From the cell containing the given text, extract its center point as (x, y) coordinate. 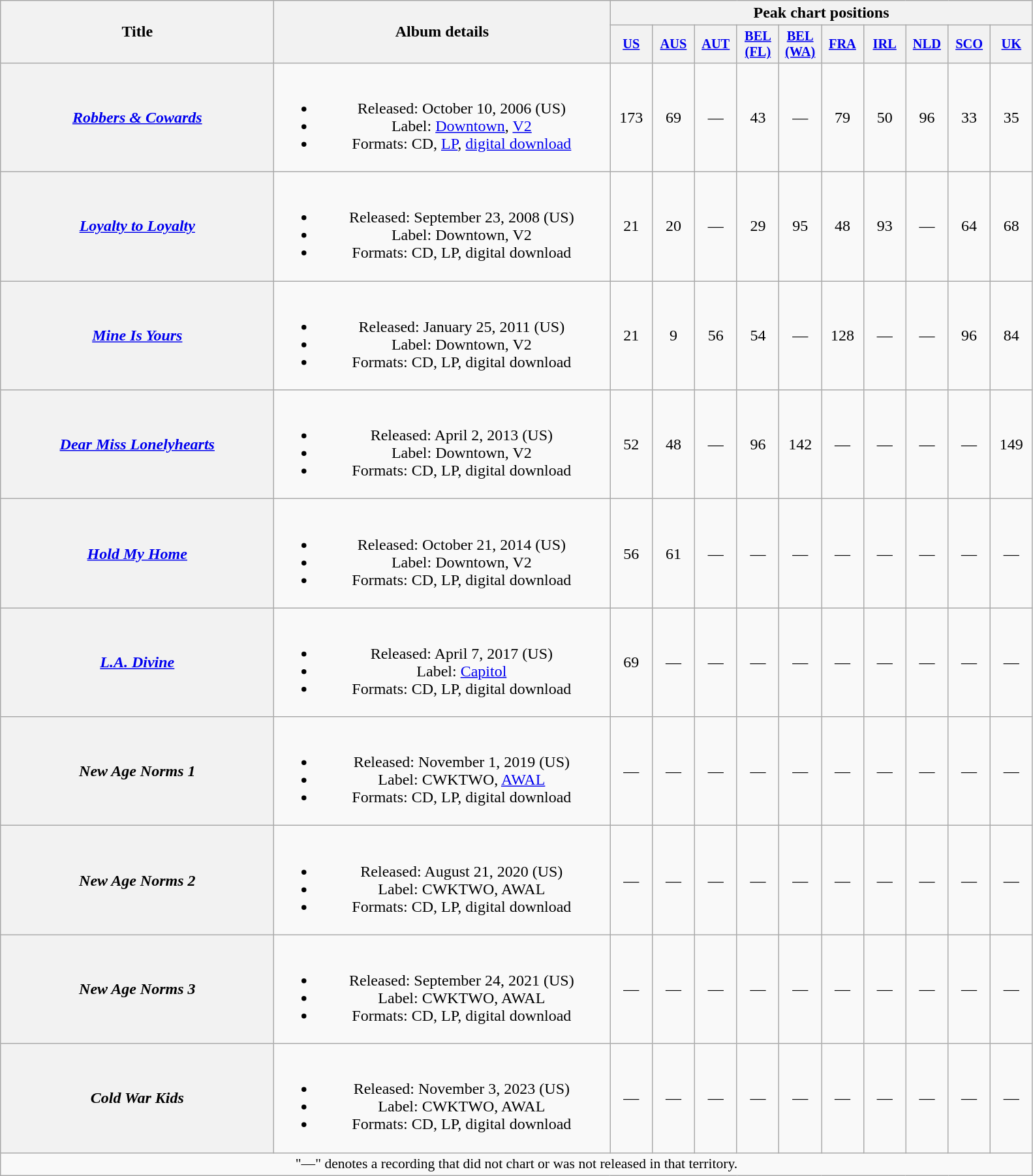
SCO (970, 44)
NLD (927, 44)
BEL(FL) (758, 44)
Hold My Home (137, 553)
"—" denotes a recording that did not chart or was not released in that territory. (517, 1164)
Released: January 25, 2011 (US)Label: Downtown, V2Formats: CD, LP, digital download (442, 335)
US (632, 44)
Released: November 3, 2023 (US)Label: CWKTWO, AWALFormats: CD, LP, digital download (442, 1098)
FRA (843, 44)
Released: November 1, 2019 (US)Label: CWKTWO, AWALFormats: CD, LP, digital download (442, 771)
173 (632, 117)
Loyalty to Loyalty (137, 227)
52 (632, 445)
142 (800, 445)
64 (970, 227)
Released: September 24, 2021 (US)Label: CWKTWO, AWALFormats: CD, LP, digital download (442, 989)
128 (843, 335)
New Age Norms 1 (137, 771)
54 (758, 335)
Peak chart positions (821, 13)
Dear Miss Lonelyhearts (137, 445)
L.A. Divine (137, 663)
43 (758, 117)
Released: April 7, 2017 (US)Label: CapitolFormats: CD, LP, digital download (442, 663)
New Age Norms 2 (137, 881)
Robbers & Cowards (137, 117)
Title (137, 32)
29 (758, 227)
61 (673, 553)
BEL(WA) (800, 44)
20 (673, 227)
79 (843, 117)
Album details (442, 32)
IRL (885, 44)
95 (800, 227)
Mine Is Yours (137, 335)
93 (885, 227)
AUT (715, 44)
Released: August 21, 2020 (US)Label: CWKTWO, AWALFormats: CD, LP, digital download (442, 881)
New Age Norms 3 (137, 989)
Released: October 10, 2006 (US)Label: Downtown, V2Formats: CD, LP, digital download (442, 117)
84 (1011, 335)
UK (1011, 44)
33 (970, 117)
149 (1011, 445)
Released: April 2, 2013 (US)Label: Downtown, V2Formats: CD, LP, digital download (442, 445)
50 (885, 117)
Cold War Kids (137, 1098)
35 (1011, 117)
Released: September 23, 2008 (US)Label: Downtown, V2Formats: CD, LP, digital download (442, 227)
68 (1011, 227)
9 (673, 335)
Released: October 21, 2014 (US)Label: Downtown, V2Formats: CD, LP, digital download (442, 553)
AUS (673, 44)
